Detect which cell encompasses the target text, then output its (X, Y) center coordinate. 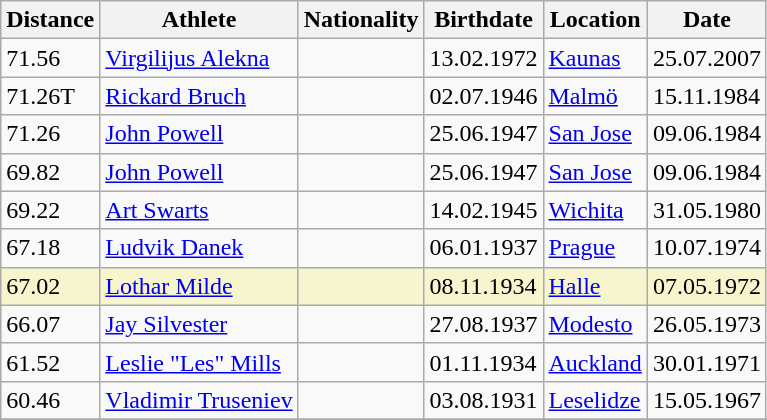
60.46 (50, 400)
26.05.1973 (706, 324)
Wichita (595, 210)
61.52 (50, 362)
69.22 (50, 210)
67.02 (50, 286)
02.07.1946 (484, 96)
Lothar Milde (199, 286)
01.11.1934 (484, 362)
06.01.1937 (484, 248)
10.07.1974 (706, 248)
Birthdate (484, 20)
Nationality (361, 20)
66.07 (50, 324)
Date (706, 20)
69.82 (50, 172)
Modesto (595, 324)
Athlete (199, 20)
Virgilijus Alekna (199, 58)
27.08.1937 (484, 324)
67.18 (50, 248)
15.05.1967 (706, 400)
30.01.1971 (706, 362)
Prague (595, 248)
Kaunas (595, 58)
07.05.1972 (706, 286)
31.05.1980 (706, 210)
13.02.1972 (484, 58)
14.02.1945 (484, 210)
Jay Silvester (199, 324)
Rickard Bruch (199, 96)
71.26T (50, 96)
Malmö (595, 96)
Auckland (595, 362)
25.07.2007 (706, 58)
Halle (595, 286)
71.26 (50, 134)
Location (595, 20)
15.11.1984 (706, 96)
Leslie "Les" Mills (199, 362)
Distance (50, 20)
08.11.1934 (484, 286)
71.56 (50, 58)
03.08.1931 (484, 400)
Ludvik Danek (199, 248)
Leselidze (595, 400)
Art Swarts (199, 210)
Vladimir Truseniev (199, 400)
